Pinpoint the cell where the given text exists, returning its [X, Y] midpoint coordinate. 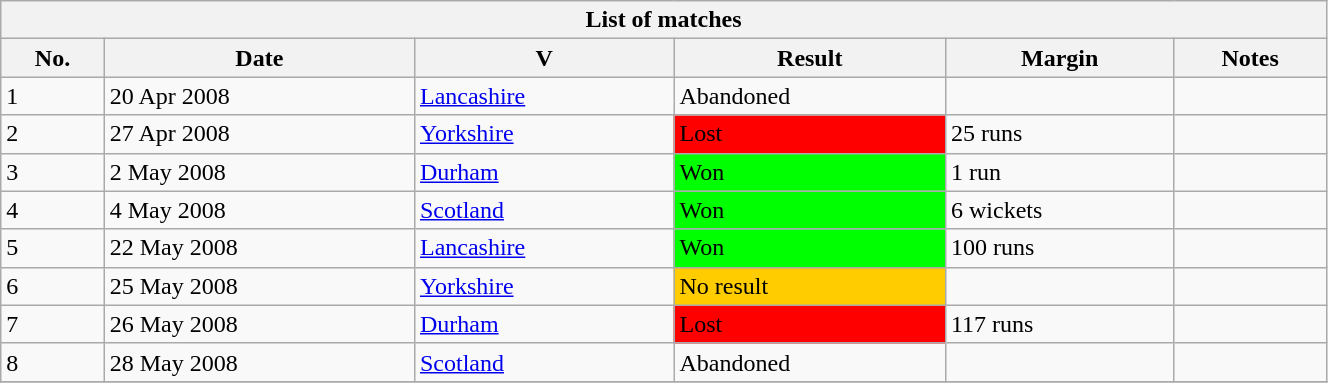
List of matches [664, 20]
V [544, 58]
Date [259, 58]
22 May 2008 [259, 248]
25 May 2008 [259, 286]
6 wickets [1059, 210]
8 [53, 362]
27 Apr 2008 [259, 134]
28 May 2008 [259, 362]
Notes [1250, 58]
26 May 2008 [259, 324]
2 [53, 134]
1 run [1059, 172]
Margin [1059, 58]
2 May 2008 [259, 172]
117 runs [1059, 324]
4 [53, 210]
No result [810, 286]
1 [53, 96]
No. [53, 58]
7 [53, 324]
4 May 2008 [259, 210]
20 Apr 2008 [259, 96]
25 runs [1059, 134]
Result [810, 58]
6 [53, 286]
5 [53, 248]
100 runs [1059, 248]
3 [53, 172]
